Output the [x, y] coordinate of the center of the cell containing the given text.  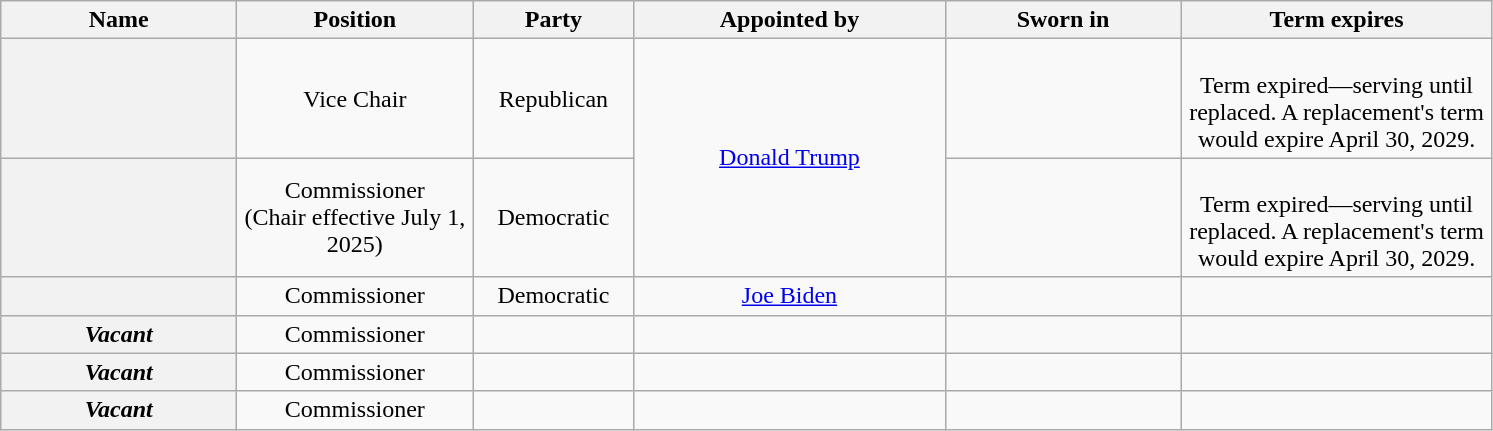
Donald Trump [790, 158]
Term expires [1336, 20]
Appointed by [790, 20]
Party [554, 20]
Sworn in [1063, 20]
Joe Biden [790, 296]
Republican [554, 98]
Vice Chair [355, 98]
Name [119, 20]
Commissioner(Chair effective July 1, 2025) [355, 218]
Position [355, 20]
